Provide the (X, Y) coordinate of the cell's center where the given text is located.  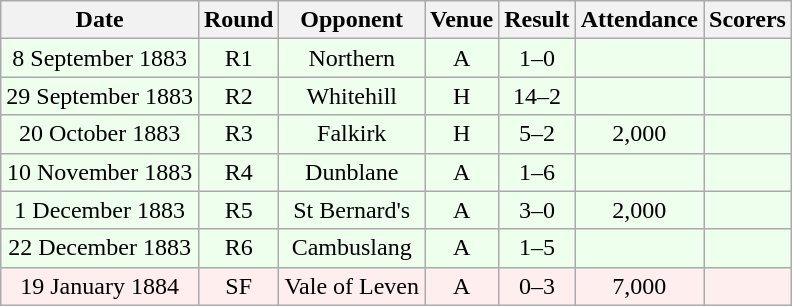
1–6 (537, 172)
Venue (462, 20)
R5 (238, 210)
R3 (238, 134)
Opponent (352, 20)
14–2 (537, 96)
R6 (238, 248)
Cambuslang (352, 248)
Northern (352, 58)
8 September 1883 (100, 58)
R4 (238, 172)
19 January 1884 (100, 286)
Scorers (748, 20)
5–2 (537, 134)
22 December 1883 (100, 248)
20 October 1883 (100, 134)
St Bernard's (352, 210)
7,000 (639, 286)
R2 (238, 96)
SF (238, 286)
Date (100, 20)
29 September 1883 (100, 96)
3–0 (537, 210)
Attendance (639, 20)
1–0 (537, 58)
1 December 1883 (100, 210)
Round (238, 20)
0–3 (537, 286)
Falkirk (352, 134)
1–5 (537, 248)
Result (537, 20)
10 November 1883 (100, 172)
Whitehill (352, 96)
R1 (238, 58)
Vale of Leven (352, 286)
Dunblane (352, 172)
